Extract the (X, Y) coordinate from the center of the cell holding the provided text.  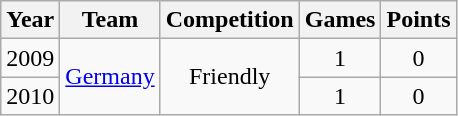
Points (418, 20)
Germany (110, 77)
Friendly (230, 77)
Games (340, 20)
Year (30, 20)
2010 (30, 96)
Team (110, 20)
2009 (30, 58)
Competition (230, 20)
